From the cell containing the given text, extract its center point as [X, Y] coordinate. 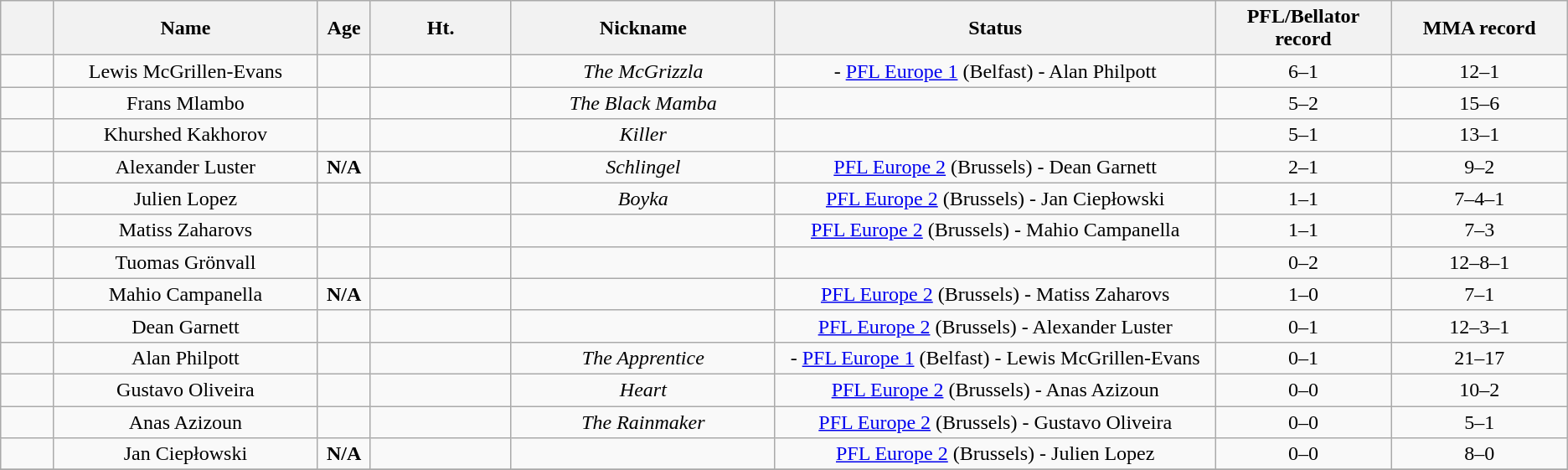
Dean Garnett [186, 326]
Anas Azizoun [186, 421]
12–3–1 [1479, 326]
Lewis McGrillen-Evans [186, 71]
PFL Europe 2 (Brussels) - Alexander Luster [995, 326]
MMA record [1479, 28]
Killer [643, 135]
PFL Europe 2 (Brussels) - Matiss Zaharovs [995, 294]
Frans Mlambo [186, 103]
7–4–1 [1479, 199]
Boyka [643, 199]
PFL Europe 2 (Brussels) - Anas Azizoun [995, 390]
Matiss Zaharovs [186, 230]
The Apprentice [643, 358]
The McGrizzla [643, 71]
PFL/Bellator record [1303, 28]
Ht. [441, 28]
- PFL Europe 1 (Belfast) - Lewis McGrillen-Evans [995, 358]
21–17 [1479, 358]
10–2 [1479, 390]
Status [995, 28]
5–2 [1303, 103]
Gustavo Oliveira [186, 390]
Age [343, 28]
9–2 [1479, 167]
0–2 [1303, 262]
Julien Lopez [186, 199]
The Rainmaker [643, 421]
7–1 [1479, 294]
Name [186, 28]
15–6 [1479, 103]
Alexander Luster [186, 167]
PFL Europe 2 (Brussels) - Dean Garnett [995, 167]
12–8–1 [1479, 262]
PFL Europe 2 (Brussels) - Gustavo Oliveira [995, 421]
PFL Europe 2 (Brussels) - Julien Lopez [995, 454]
8–0 [1479, 454]
The Black Mamba [643, 103]
Schlingel [643, 167]
Nickname [643, 28]
PFL Europe 2 (Brussels) - Mahio Campanella [995, 230]
1–0 [1303, 294]
13–1 [1479, 135]
Khurshed Kakhorov [186, 135]
Jan Ciepłowski [186, 454]
- PFL Europe 1 (Belfast) - Alan Philpott [995, 71]
2–1 [1303, 167]
PFL Europe 2 (Brussels) - Jan Ciepłowski [995, 199]
12–1 [1479, 71]
Mahio Campanella [186, 294]
7–3 [1479, 230]
Heart [643, 390]
Alan Philpott [186, 358]
6–1 [1303, 71]
Tuomas Grönvall [186, 262]
